Output the [x, y] coordinate of the center of the cell containing the given text.  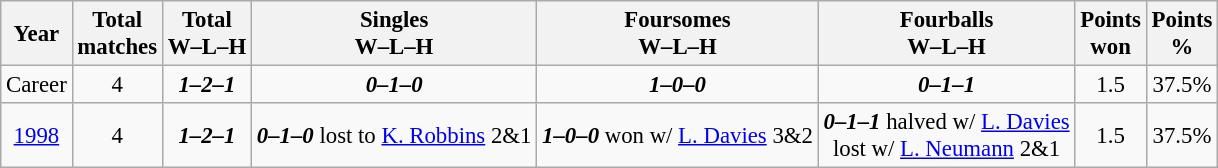
0–1–1 halved w/ L. Davieslost w/ L. Neumann 2&1 [946, 136]
FourballsW–L–H [946, 34]
Pointswon [1110, 34]
FoursomesW–L–H [678, 34]
Points% [1182, 34]
1998 [36, 136]
Year [36, 34]
0–1–0 [394, 85]
1–0–0 won w/ L. Davies 3&2 [678, 136]
SinglesW–L–H [394, 34]
0–1–1 [946, 85]
Totalmatches [117, 34]
Career [36, 85]
1–0–0 [678, 85]
0–1–0 lost to K. Robbins 2&1 [394, 136]
TotalW–L–H [206, 34]
